Pinpoint the cell where the given text exists, returning its (X, Y) midpoint coordinate. 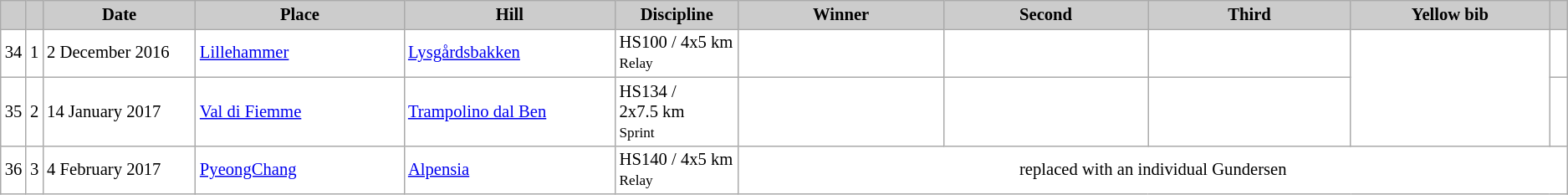
3 (34, 170)
Date (119, 14)
Place (299, 14)
Second (1045, 14)
36 (13, 170)
Yellow bib (1450, 14)
14 January 2017 (119, 111)
Discipline (677, 14)
2 December 2016 (119, 53)
Lysgårdsbakken (510, 53)
HS140 / 4x5 kmRelay (677, 170)
Lillehammer (299, 53)
replaced with an individual Gundersen (1153, 170)
1 (34, 53)
PyeongChang (299, 170)
Trampolino dal Ben (510, 111)
HS134 / 2x7.5 kmSprint (677, 111)
Hill (510, 14)
HS100 / 4x5 kmRelay (677, 53)
34 (13, 53)
Alpensia (510, 170)
2 (34, 111)
Third (1249, 14)
4 February 2017 (119, 170)
35 (13, 111)
Winner (841, 14)
Val di Fiemme (299, 111)
